Capture the cell that displays the provided text and extract its [x, y] central coordinate. 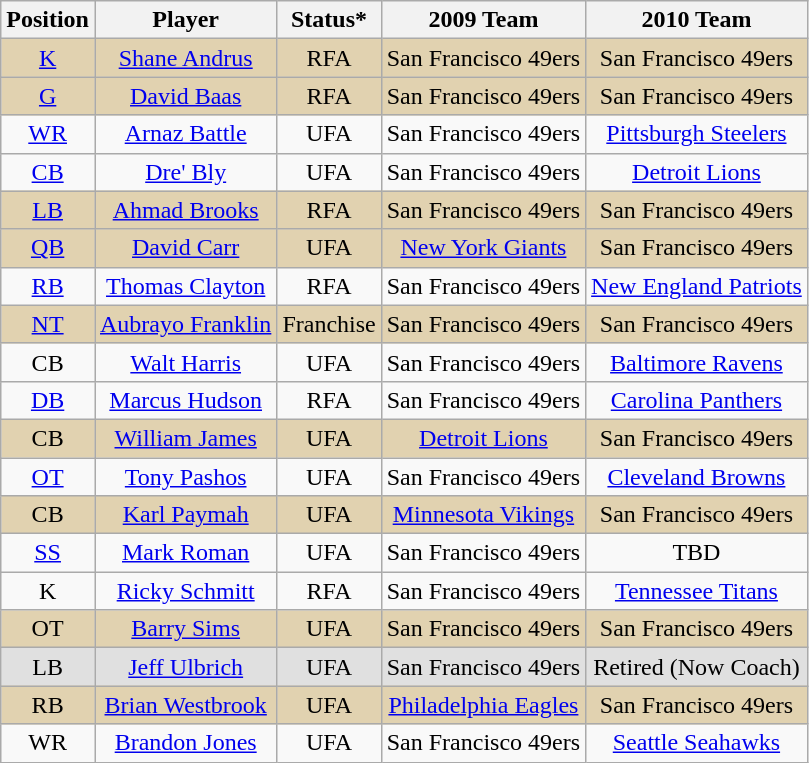
Brian Westbrook [185, 705]
Cleveland Browns [697, 477]
Tennessee Titans [697, 591]
Walt Harris [185, 362]
Status* [329, 20]
Player [185, 20]
SS [48, 553]
DB [48, 400]
Karl Paymah [185, 515]
Barry Sims [185, 629]
New York Giants [483, 248]
Philadelphia Eagles [483, 705]
Mark Roman [185, 553]
David Carr [185, 248]
Marcus Hudson [185, 400]
Tony Pashos [185, 477]
TBD [697, 553]
Franchise [329, 324]
Brandon Jones [185, 743]
Position [48, 20]
G [48, 96]
Shane Andrus [185, 58]
Arnaz Battle [185, 134]
Retired (Now Coach) [697, 667]
Aubrayo Franklin [185, 324]
Carolina Panthers [697, 400]
Pittsburgh Steelers [697, 134]
Minnesota Vikings [483, 515]
QB [48, 248]
Dre' Bly [185, 172]
Ahmad Brooks [185, 210]
2010 Team [697, 20]
William James [185, 438]
Jeff Ulbrich [185, 667]
NT [48, 324]
New England Patriots [697, 286]
2009 Team [483, 20]
Ricky Schmitt [185, 591]
Thomas Clayton [185, 286]
Seattle Seahawks [697, 743]
Baltimore Ravens [697, 362]
David Baas [185, 96]
